Return [X, Y] of the center of cell containing provided text 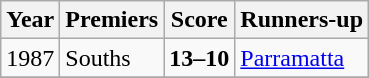
1987 [30, 58]
13–10 [200, 58]
Parramatta [302, 58]
Souths [112, 58]
Score [200, 20]
Year [30, 20]
Premiers [112, 20]
Runners-up [302, 20]
